Search for the cell housing the specified text and yield its (x, y) center coordinate. 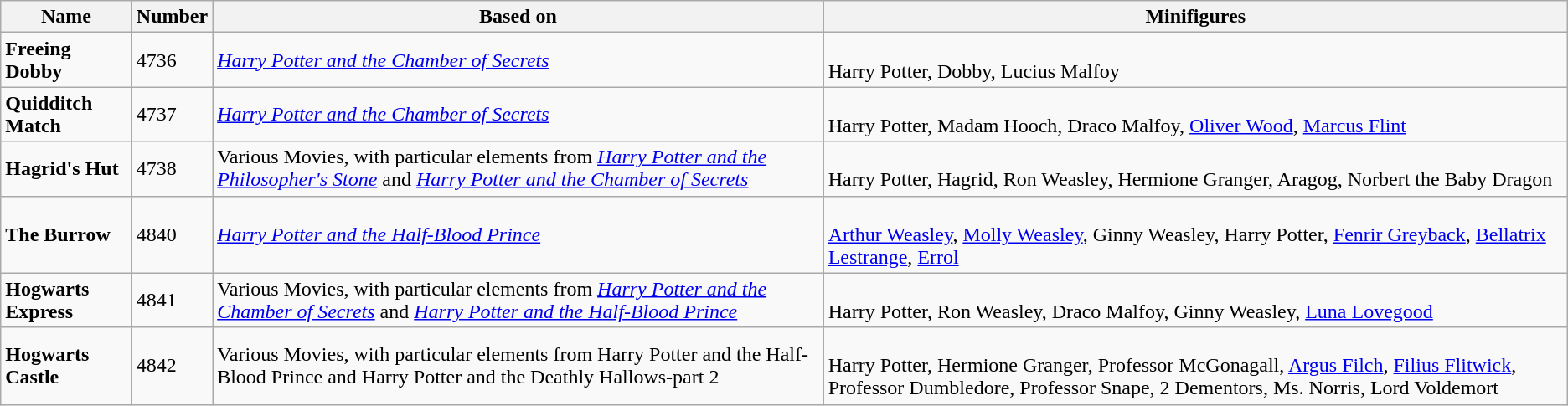
4841 (172, 300)
4840 (172, 234)
Freeing Dobby (67, 60)
4736 (172, 60)
The Burrow (67, 234)
Minifigures (1195, 17)
Harry Potter, Madam Hooch, Draco Malfoy, Oliver Wood, Marcus Flint (1195, 114)
Hogwarts Castle (67, 366)
Quidditch Match (67, 114)
4738 (172, 169)
Harry Potter, Dobby, Lucius Malfoy (1195, 60)
Based on (518, 17)
Name (67, 17)
Harry Potter, Ron Weasley, Draco Malfoy, Ginny Weasley, Luna Lovegood (1195, 300)
Various Movies, with particular elements from Harry Potter and the Philosopher's Stone and Harry Potter and the Chamber of Secrets (518, 169)
Number (172, 17)
Harry Potter and the Half-Blood Prince (518, 234)
4842 (172, 366)
Harry Potter, Hagrid, Ron Weasley, Hermione Granger, Aragog, Norbert the Baby Dragon (1195, 169)
Hagrid's Hut (67, 169)
Hogwarts Express (67, 300)
Various Movies, with particular elements from Harry Potter and the Half-Blood Prince and Harry Potter and the Deathly Hallows-part 2 (518, 366)
Various Movies, with particular elements from Harry Potter and the Chamber of Secrets and Harry Potter and the Half-Blood Prince (518, 300)
Arthur Weasley, Molly Weasley, Ginny Weasley, Harry Potter, Fenrir Greyback, Bellatrix Lestrange, Errol (1195, 234)
4737 (172, 114)
